Capture the cell that displays the provided text and extract its [x, y] central coordinate. 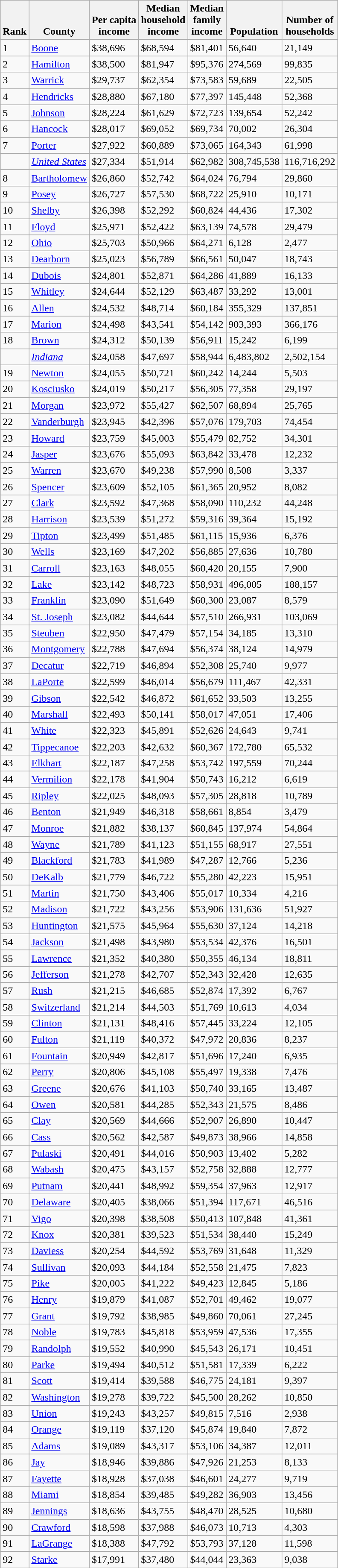
32,888 [254, 1169]
68 [15, 1169]
7,872 [310, 1430]
$26,398 [114, 210]
$81,401 [207, 48]
78 [15, 1332]
$57,510 [207, 617]
197,559 [254, 763]
$50,141 [163, 714]
$64,286 [207, 275]
33 [15, 601]
$51,914 [163, 161]
53 [15, 926]
Number ofhouseholds [310, 20]
29,197 [310, 389]
61 [15, 1056]
Wells [59, 552]
$67,180 [163, 97]
Vigo [59, 1218]
4 [15, 97]
$45,003 [163, 438]
Switzerland [59, 1007]
366,176 [310, 324]
$56,374 [207, 649]
27,636 [254, 552]
$52,907 [207, 1121]
Fayette [59, 1478]
45 [15, 796]
26 [15, 487]
Medianhouseholdincome [163, 20]
25,740 [254, 665]
$58,931 [207, 584]
$49,238 [163, 470]
$56,305 [207, 389]
DeKalb [59, 877]
17 [15, 324]
Adams [59, 1446]
$38,508 [163, 1218]
57 [15, 991]
9,719 [310, 1478]
10,680 [310, 1511]
7 [15, 145]
18 [15, 340]
$37,988 [163, 1527]
$47,368 [163, 503]
29,860 [310, 178]
33,292 [254, 292]
$61,115 [207, 536]
$52,742 [163, 178]
Hancock [59, 129]
Porter [59, 145]
77 [15, 1316]
80 [15, 1365]
7,900 [310, 568]
27 [15, 503]
$19,278 [114, 1397]
$62,982 [207, 161]
Dearborn [59, 259]
$60,824 [207, 210]
Boone [59, 48]
2,502,154 [310, 357]
Lake [59, 584]
$50,903 [207, 1153]
145,448 [254, 97]
4,216 [310, 893]
16,212 [254, 780]
$23,090 [114, 601]
11,329 [310, 1251]
92 [15, 1560]
$43,755 [163, 1511]
Decatur [59, 665]
$51,155 [207, 844]
54 [15, 942]
$40,380 [163, 958]
$19,879 [114, 1300]
$42,707 [163, 974]
6,128 [254, 243]
8,237 [310, 1040]
$46,318 [163, 812]
$22,788 [114, 649]
26,171 [254, 1348]
69 [15, 1186]
$50,139 [163, 340]
$26,727 [114, 194]
5,236 [310, 861]
$52,558 [207, 1267]
10,451 [310, 1348]
3,337 [310, 470]
$51,394 [207, 1202]
$55,280 [207, 877]
$48,992 [163, 1186]
8,082 [310, 487]
54,864 [310, 828]
42,331 [310, 682]
Tipton [59, 536]
38,124 [254, 649]
188,157 [310, 584]
$19,089 [114, 1446]
16,133 [310, 275]
139,654 [254, 113]
Benton [59, 812]
$21,119 [114, 1040]
$19,243 [114, 1413]
$46,775 [207, 1381]
19 [15, 373]
Knox [59, 1234]
6,619 [310, 780]
18,811 [310, 958]
Rank [15, 20]
62 [15, 1072]
$23,972 [114, 405]
$56,885 [207, 552]
496,005 [254, 584]
$81,947 [163, 64]
85 [15, 1446]
18,743 [310, 259]
25 [15, 470]
$43,980 [163, 942]
20,155 [254, 568]
$56,789 [163, 259]
$60,300 [207, 601]
Clinton [59, 1023]
$37,480 [163, 1560]
$43,317 [163, 1446]
$22,025 [114, 796]
84 [15, 1430]
41,889 [254, 275]
27,245 [310, 1316]
77,358 [254, 389]
$21,215 [114, 991]
$19,552 [114, 1348]
Population [254, 20]
107,848 [254, 1218]
$46,872 [163, 698]
28,525 [254, 1511]
32 [15, 584]
$62,354 [163, 80]
14,244 [254, 373]
$45,874 [207, 1430]
8,854 [254, 812]
$54,142 [207, 324]
266,931 [254, 617]
29,479 [310, 227]
13 [15, 259]
15,249 [310, 1234]
Orange [59, 1430]
14 [15, 275]
42,376 [254, 942]
21,253 [254, 1462]
$38,985 [163, 1316]
76,794 [254, 178]
29 [15, 536]
Indiana [59, 357]
Marion [59, 324]
34 [15, 617]
$43,257 [163, 1413]
6,222 [310, 1365]
Clay [59, 1121]
$23,163 [114, 568]
5,503 [310, 373]
48 [15, 844]
Putnam [59, 1186]
$18,388 [114, 1544]
$52,758 [207, 1169]
47,051 [254, 714]
Warrick [59, 80]
$24,801 [114, 275]
28 [15, 519]
12,917 [310, 1186]
7,476 [310, 1072]
Franklin [59, 601]
6,376 [310, 536]
7,823 [310, 1267]
$21,882 [114, 828]
$60,367 [207, 747]
$77,397 [207, 97]
Whitley [59, 292]
$51,581 [207, 1365]
$59,316 [207, 519]
60 [15, 1040]
$38,066 [163, 1202]
$48,055 [163, 568]
10,171 [310, 194]
65,532 [310, 747]
$40,990 [163, 1348]
$95,376 [207, 64]
12,845 [254, 1284]
Lawrence [59, 958]
14,979 [310, 649]
Perry [59, 1072]
$21,131 [114, 1023]
$60,420 [207, 568]
$73,583 [207, 80]
58 [15, 1007]
$20,676 [114, 1088]
44 [15, 780]
$42,587 [163, 1137]
19,338 [254, 1072]
$24,055 [114, 373]
59 [15, 1023]
$69,052 [163, 129]
23,363 [254, 1560]
49,462 [254, 1300]
12,232 [310, 454]
17,302 [310, 210]
$51,272 [163, 519]
76 [15, 1300]
$47,479 [163, 633]
Monroe [59, 828]
Jay [59, 1462]
37,124 [254, 926]
$18,636 [114, 1511]
$20,005 [114, 1284]
$49,423 [207, 1284]
$23,759 [114, 438]
$23,676 [114, 454]
Madison [59, 909]
179,703 [254, 422]
$44,592 [163, 1251]
117,671 [254, 1202]
$25,703 [114, 243]
$39,523 [163, 1234]
33,224 [254, 1023]
$20,381 [114, 1234]
Gibson [59, 698]
$58,017 [207, 714]
12,635 [310, 974]
$21,498 [114, 942]
Union [59, 1413]
72 [15, 1234]
$50,740 [207, 1088]
52,368 [310, 97]
$20,441 [114, 1186]
$42,817 [163, 1056]
$44,016 [163, 1153]
21,575 [254, 1105]
$45,891 [163, 730]
$45,500 [207, 1397]
$46,601 [207, 1478]
37,128 [254, 1544]
Greene [59, 1088]
$56,911 [207, 340]
$18,928 [114, 1478]
10,789 [310, 796]
13,456 [310, 1495]
$41,123 [163, 844]
30 [15, 552]
24,181 [254, 1381]
$64,024 [207, 178]
52 [15, 909]
6,935 [310, 1056]
Noble [59, 1332]
5,282 [310, 1153]
Vermilion [59, 780]
$25,023 [114, 259]
$22,542 [114, 698]
Medianfamilyincome [207, 20]
$53,959 [207, 1332]
10,713 [254, 1527]
15,951 [310, 877]
$19,119 [114, 1430]
$48,416 [163, 1023]
74 [15, 1267]
21,149 [310, 48]
$68,722 [207, 194]
8 [15, 178]
5 [15, 113]
$23,592 [114, 503]
39 [15, 698]
$23,945 [114, 422]
20,952 [254, 487]
$47,926 [207, 1462]
131,636 [254, 909]
8,579 [310, 601]
$52,308 [207, 665]
$37,038 [163, 1478]
Ripley [59, 796]
43 [15, 763]
$52,129 [163, 292]
14,858 [310, 1137]
99,835 [310, 64]
50,047 [254, 259]
3,479 [310, 812]
Martin [59, 893]
Sullivan [59, 1267]
64 [15, 1105]
Carroll [59, 568]
51,927 [310, 909]
$60,889 [163, 145]
63 [15, 1088]
$20,949 [114, 1056]
$45,543 [207, 1348]
12,766 [254, 861]
$21,214 [114, 1007]
79 [15, 1348]
Daviess [59, 1251]
68,917 [254, 844]
17,240 [254, 1056]
$51,485 [163, 536]
$23,609 [114, 487]
White [59, 730]
22,505 [310, 80]
$46,685 [163, 991]
Spencer [59, 487]
$22,599 [114, 682]
$40,512 [163, 1365]
$57,530 [163, 194]
24 [15, 454]
9,397 [310, 1381]
26,890 [254, 1121]
$39,722 [163, 1397]
33,165 [254, 1088]
$20,405 [114, 1202]
10,850 [310, 1397]
31,648 [254, 1251]
110,232 [254, 503]
28,262 [254, 1397]
$38,696 [114, 48]
$47,287 [207, 861]
$49,873 [207, 1137]
$50,413 [207, 1218]
$51,696 [207, 1056]
$52,701 [207, 1300]
25,910 [254, 194]
Howard [59, 438]
82,752 [254, 438]
$63,842 [207, 454]
$20,581 [114, 1105]
9,977 [310, 665]
$21,575 [114, 926]
22 [15, 422]
$50,743 [207, 780]
Tippecanoe [59, 747]
Per capitaincome [114, 20]
$50,355 [207, 958]
$21,278 [114, 974]
71 [15, 1218]
6,483,802 [254, 357]
$63,139 [207, 227]
$53,793 [207, 1544]
$23,670 [114, 470]
16 [15, 308]
10,613 [254, 1007]
Rush [59, 991]
$24,644 [114, 292]
Fulton [59, 1040]
2 [15, 64]
$60,184 [207, 308]
$19,494 [114, 1365]
$51,534 [207, 1234]
Miami [59, 1495]
$47,972 [207, 1040]
$23,082 [114, 617]
$44,666 [163, 1121]
$28,880 [114, 97]
United States [59, 161]
$21,789 [114, 844]
$66,561 [207, 259]
$23,169 [114, 552]
$48,714 [163, 308]
$23,539 [114, 519]
74,454 [310, 422]
$53,769 [207, 1251]
$22,203 [114, 747]
86 [15, 1462]
21,475 [254, 1267]
$61,652 [207, 698]
Steuben [59, 633]
$19,783 [114, 1332]
$49,815 [207, 1413]
15 [15, 292]
$24,058 [114, 357]
65 [15, 1121]
17,406 [310, 714]
Hamilton [59, 64]
$46,073 [207, 1527]
164,343 [254, 145]
70,244 [310, 763]
Crawford [59, 1527]
$37,120 [163, 1430]
116,716,292 [310, 161]
55 [15, 958]
11 [15, 227]
Owen [59, 1105]
6,199 [310, 340]
$23,142 [114, 584]
$41,103 [163, 1088]
$55,497 [207, 1072]
9 [15, 194]
$55,630 [207, 926]
$52,871 [163, 275]
$47,792 [163, 1544]
$20,475 [114, 1169]
38,966 [254, 1137]
17,355 [310, 1332]
$50,217 [163, 389]
$38,500 [114, 64]
3 [15, 80]
Elkhart [59, 763]
9,741 [310, 730]
$29,737 [114, 80]
$47,258 [163, 763]
$41,989 [163, 861]
Parke [59, 1365]
$46,722 [163, 877]
21 [15, 405]
70,002 [254, 129]
$21,750 [114, 893]
$51,769 [207, 1007]
2,477 [310, 243]
$26,860 [114, 178]
Harrison [59, 519]
Henry [59, 1300]
$43,406 [163, 893]
7,516 [254, 1413]
41,361 [310, 1218]
70 [15, 1202]
38 [15, 682]
10,447 [310, 1121]
$48,470 [207, 1511]
$60,845 [207, 828]
$21,949 [114, 812]
Delaware [59, 1202]
Pike [59, 1284]
$43,256 [163, 909]
274,569 [254, 64]
Ohio [59, 243]
$25,971 [114, 227]
137,974 [254, 828]
13,001 [310, 292]
Blackford [59, 861]
51 [15, 893]
137,851 [310, 308]
10,780 [310, 552]
$68,594 [163, 48]
Jefferson [59, 974]
74,578 [254, 227]
12 [15, 243]
49 [15, 861]
$55,479 [207, 438]
$49,282 [207, 1495]
Pulaski [59, 1153]
$44,644 [163, 617]
$53,906 [207, 909]
$55,427 [163, 405]
$50,721 [163, 373]
59,689 [254, 80]
10 [15, 210]
Wabash [59, 1169]
34,387 [254, 1446]
70,061 [254, 1316]
56,640 [254, 48]
31 [15, 568]
Starke [59, 1560]
$72,723 [207, 113]
89 [15, 1511]
15,242 [254, 340]
37,963 [254, 1186]
$56,679 [207, 682]
$41,222 [163, 1284]
Vanderburgh [59, 422]
81 [15, 1381]
15,192 [310, 519]
20,836 [254, 1040]
19,077 [310, 1300]
$46,014 [163, 682]
$47,694 [163, 649]
90 [15, 1527]
46,134 [254, 958]
$45,818 [163, 1332]
$21,779 [114, 877]
19,840 [254, 1430]
46,516 [310, 1202]
$46,894 [163, 665]
23 [15, 438]
$40,372 [163, 1040]
15,936 [254, 536]
$23,499 [114, 536]
$20,806 [114, 1072]
24,643 [254, 730]
355,329 [254, 308]
$41,904 [163, 780]
34,185 [254, 633]
42,223 [254, 877]
$53,106 [207, 1446]
$52,422 [163, 227]
St. Joseph [59, 617]
$24,532 [114, 308]
$22,323 [114, 730]
5,186 [310, 1284]
$39,886 [163, 1462]
47 [15, 828]
$59,354 [207, 1186]
$20,254 [114, 1251]
38,440 [254, 1234]
$58,661 [207, 812]
44,248 [310, 503]
50 [15, 877]
35 [15, 633]
Grant [59, 1316]
40 [15, 714]
Fountain [59, 1056]
17,339 [254, 1365]
Montgomery [59, 649]
Brown [59, 340]
$17,991 [114, 1560]
$57,076 [207, 422]
$52,626 [207, 730]
$22,719 [114, 665]
$53,742 [207, 763]
33,503 [254, 698]
Randolph [59, 1348]
66 [15, 1137]
12,105 [310, 1023]
37 [15, 665]
$41,087 [163, 1300]
$44,503 [163, 1007]
$44,285 [163, 1105]
LaPorte [59, 682]
Clark [59, 503]
20 [15, 389]
1 [15, 48]
Johnson [59, 113]
$69,734 [207, 129]
$57,990 [207, 470]
Kosciusko [59, 389]
$55,093 [163, 454]
$43,541 [163, 324]
Shelby [59, 210]
$48,723 [163, 584]
$45,964 [163, 926]
$58,090 [207, 503]
$22,178 [114, 780]
6,767 [310, 991]
4,303 [310, 1527]
91 [15, 1544]
Cass [59, 1137]
75 [15, 1284]
41 [15, 730]
$57,154 [207, 633]
111,467 [254, 682]
8,133 [310, 1462]
$21,783 [114, 861]
47,536 [254, 1332]
Washington [59, 1397]
Posey [59, 194]
36 [15, 649]
8,486 [310, 1105]
16,501 [310, 942]
$18,854 [114, 1495]
82 [15, 1397]
$21,722 [114, 909]
$51,649 [163, 601]
$58,944 [207, 357]
$42,396 [163, 422]
$47,202 [163, 552]
$43,157 [163, 1169]
52,242 [310, 113]
$42,632 [163, 747]
Jasper [59, 454]
$47,697 [163, 357]
$53,534 [207, 942]
46 [15, 812]
$24,019 [114, 389]
4,034 [310, 1007]
$63,487 [207, 292]
$39,588 [163, 1381]
$18,946 [114, 1462]
$28,224 [114, 113]
$64,271 [207, 243]
$52,292 [163, 210]
903,393 [254, 324]
12,777 [310, 1169]
42 [15, 747]
$61,365 [207, 487]
32,428 [254, 974]
Bartholomew [59, 178]
$18,598 [114, 1527]
$52,874 [207, 991]
Scott [59, 1381]
$27,334 [114, 161]
$38,137 [163, 828]
Floyd [59, 227]
172,780 [254, 747]
13,487 [310, 1088]
88 [15, 1495]
61,998 [310, 145]
Newton [59, 373]
103,069 [310, 617]
LaGrange [59, 1544]
11,598 [310, 1544]
24,277 [254, 1478]
$49,860 [207, 1316]
87 [15, 1478]
$21,352 [114, 958]
$22,950 [114, 633]
68,894 [254, 405]
$44,044 [207, 1560]
$52,105 [163, 487]
13,255 [310, 698]
$55,017 [207, 893]
Warren [59, 470]
$20,398 [114, 1218]
36,903 [254, 1495]
$24,498 [114, 324]
14,218 [310, 926]
10,334 [254, 893]
$73,065 [207, 145]
$45,108 [163, 1072]
6 [15, 129]
13,402 [254, 1153]
Hendricks [59, 97]
Marshall [59, 714]
9,038 [310, 1560]
23,087 [254, 601]
67 [15, 1153]
$50,966 [163, 243]
8,508 [254, 470]
34,301 [310, 438]
Dubois [59, 275]
Jackson [59, 942]
$20,491 [114, 1153]
$39,485 [163, 1495]
12,011 [310, 1446]
28,818 [254, 796]
$48,093 [163, 796]
$60,242 [207, 373]
$44,184 [163, 1267]
Wayne [59, 844]
$61,629 [163, 113]
56 [15, 974]
Huntington [59, 926]
$24,312 [114, 340]
$19,414 [114, 1381]
25,765 [310, 405]
Allen [59, 308]
13,310 [310, 633]
County [59, 20]
$22,187 [114, 763]
$22,493 [114, 714]
$62,507 [207, 405]
33,478 [254, 454]
$57,305 [207, 796]
Jennings [59, 1511]
39,364 [254, 519]
Morgan [59, 405]
2,938 [310, 1413]
$27,922 [114, 145]
$20,569 [114, 1121]
26,304 [310, 129]
$20,562 [114, 1137]
$28,017 [114, 129]
308,745,538 [254, 161]
83 [15, 1413]
$19,792 [114, 1316]
27,551 [310, 844]
44,436 [254, 210]
17,392 [254, 991]
$57,445 [207, 1023]
73 [15, 1251]
$20,093 [114, 1267]
